Determine the (x, y) coordinate at the center of the cell enclosing the given text.  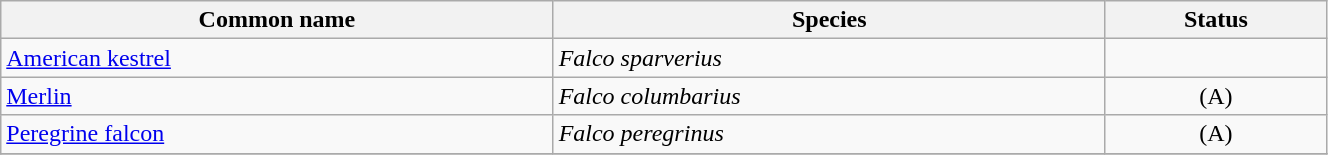
Falco peregrinus (829, 134)
Merlin (277, 96)
Falco columbarius (829, 96)
Peregrine falcon (277, 134)
American kestrel (277, 58)
Species (829, 20)
Common name (277, 20)
Status (1216, 20)
Falco sparverius (829, 58)
